Identify which cell holds the provided text, then report its (x, y) central coordinate. 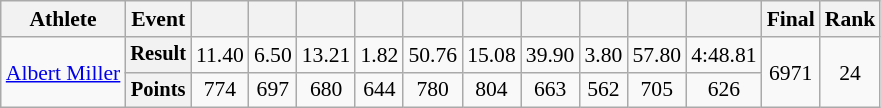
644 (379, 90)
626 (724, 90)
3.80 (603, 55)
24 (850, 72)
6.50 (273, 55)
697 (273, 90)
11.40 (220, 55)
Albert Miller (64, 72)
663 (550, 90)
4:48.81 (724, 55)
780 (432, 90)
13.21 (326, 55)
15.08 (492, 55)
Result (158, 55)
Rank (850, 19)
562 (603, 90)
Final (791, 19)
6971 (791, 72)
Athlete (64, 19)
39.90 (550, 55)
804 (492, 90)
705 (656, 90)
50.76 (432, 55)
57.80 (656, 55)
680 (326, 90)
774 (220, 90)
Event (158, 19)
1.82 (379, 55)
Points (158, 90)
